Return the (x, y) coordinate for the center point of the cell that contains the specified text.  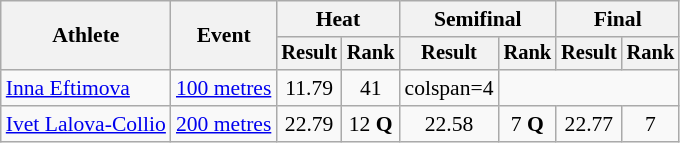
11.79 (309, 88)
22.77 (589, 124)
7 (651, 124)
100 metres (224, 88)
Heat (338, 19)
Semifinal (478, 19)
41 (371, 88)
200 metres (224, 124)
12 Q (371, 124)
7 Q (528, 124)
Inna Eftimova (86, 88)
22.58 (448, 124)
Athlete (86, 36)
Final (618, 19)
22.79 (309, 124)
colspan=4 (448, 88)
Event (224, 36)
Ivet Lalova-Collio (86, 124)
